Detect which cell encompasses the target text, then output its [x, y] center coordinate. 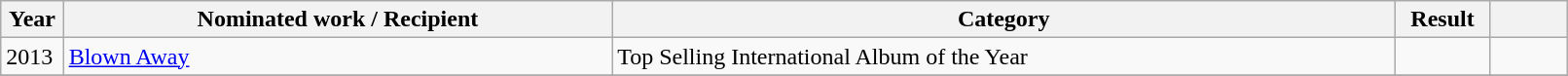
Result [1442, 19]
2013 [32, 57]
Blown Away [338, 57]
Year [32, 19]
Top Selling International Album of the Year [1004, 57]
Category [1004, 19]
Nominated work / Recipient [338, 19]
